Identify which cell holds the provided text, then report its [x, y] central coordinate. 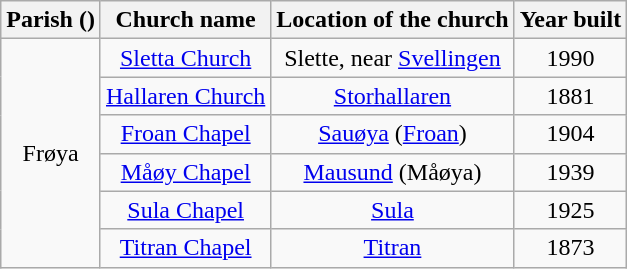
Hallaren Church [185, 96]
Parish () [51, 20]
Mausund (Måøya) [392, 172]
Sula [392, 210]
Titran [392, 248]
Location of the church [392, 20]
Year built [570, 20]
Sauøya (Froan) [392, 134]
1904 [570, 134]
Froan Chapel [185, 134]
Storhallaren [392, 96]
Måøy Chapel [185, 172]
Sletta Church [185, 58]
Slette, near Svellingen [392, 58]
Church name [185, 20]
1939 [570, 172]
1881 [570, 96]
Sula Chapel [185, 210]
1873 [570, 248]
Titran Chapel [185, 248]
Frøya [51, 153]
1990 [570, 58]
1925 [570, 210]
